Output the [x, y] coordinate of the center of the cell containing the given text.  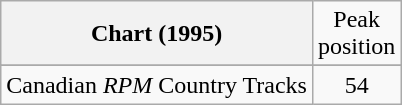
Peakposition [356, 34]
Canadian RPM Country Tracks [157, 85]
54 [356, 85]
Chart (1995) [157, 34]
